Find where the given text appears and provide that cell's center as [X, Y] coordinate. 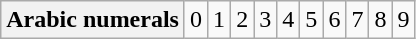
5 [312, 20]
1 [220, 20]
4 [288, 20]
Arabic numerals [93, 20]
2 [242, 20]
6 [334, 20]
0 [196, 20]
9 [404, 20]
8 [380, 20]
3 [266, 20]
7 [358, 20]
